Locate the cell with the specified text and output its (x, y) center coordinate. 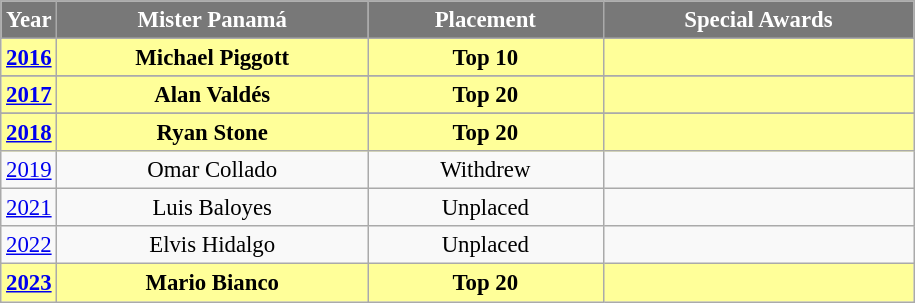
Alan Valdés (212, 95)
2016 (29, 58)
Michael Piggott (212, 58)
2019 (29, 170)
Mister Panamá (212, 20)
2022 (29, 245)
Year (29, 20)
2017 (29, 95)
Ryan Stone (212, 133)
Placement (486, 20)
2023 (29, 283)
Elvis Hidalgo (212, 245)
2018 (29, 133)
Omar Collado (212, 170)
Mario Bianco (212, 283)
Top 10 (486, 58)
Special Awards (758, 20)
2021 (29, 208)
Luis Baloyes (212, 208)
Withdrew (486, 170)
